Find where the given text appears and provide that cell's center as [x, y] coordinate. 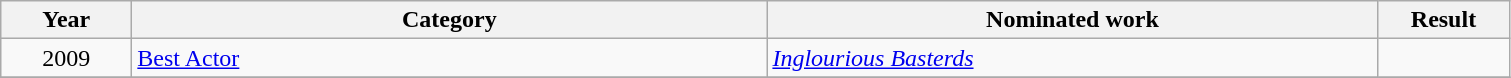
Result [1444, 20]
Best Actor [450, 58]
2009 [66, 58]
Inglourious Basterds [1072, 58]
Nominated work [1072, 20]
Category [450, 20]
Year [66, 20]
